Output the (X, Y) coordinate of the center of the cell containing the given text.  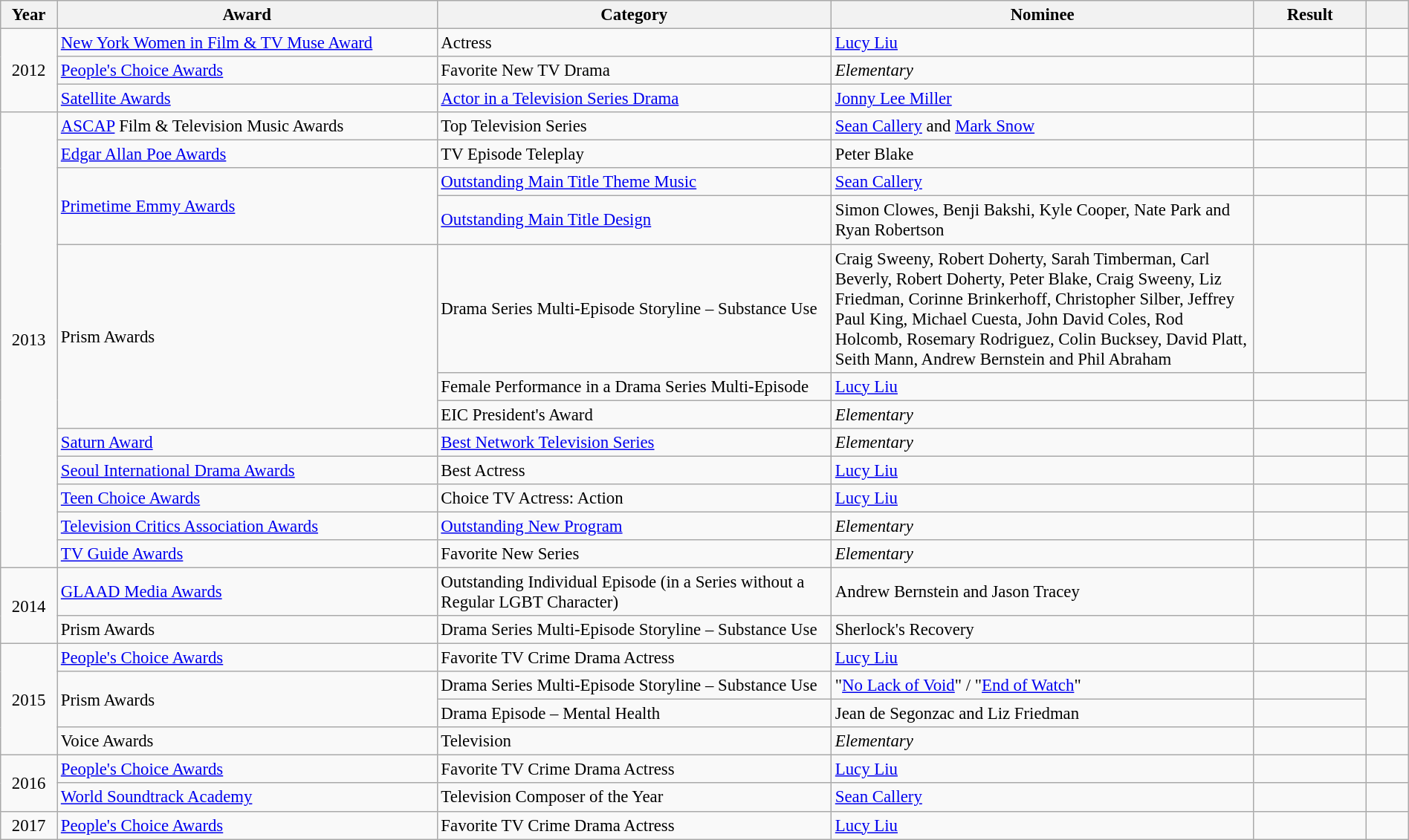
Seoul International Drama Awards (247, 470)
EIC President's Award (634, 414)
Andrew Bernstein and Jason Tracey (1043, 591)
Category (634, 15)
Jean de Segonzac and Liz Friedman (1043, 714)
Favorite New Series (634, 554)
Outstanding Main Title Design (634, 220)
Result (1310, 15)
Satellite Awards (247, 99)
New York Women in Film & TV Muse Award (247, 43)
Voice Awards (247, 741)
Year (29, 15)
Jonny Lee Miller (1043, 99)
Actor in a Television Series Drama (634, 99)
2014 (29, 605)
2015 (29, 700)
Primetime Emmy Awards (247, 206)
Favorite New TV Drama (634, 71)
2012 (29, 71)
Sherlock's Recovery (1043, 630)
Simon Clowes, Benji Bakshi, Kyle Cooper, Nate Park and Ryan Robertson (1043, 220)
ASCAP Film & Television Music Awards (247, 126)
Outstanding Main Title Theme Music (634, 182)
Choice TV Actress: Action (634, 498)
2013 (29, 340)
TV Episode Teleplay (634, 154)
Television Composer of the Year (634, 798)
Actress (634, 43)
Drama Episode – Mental Health (634, 714)
2017 (29, 825)
Nominee (1043, 15)
Best Network Television Series (634, 442)
2016 (29, 783)
Female Performance in a Drama Series Multi-Episode (634, 386)
Outstanding New Program (634, 526)
Sean Callery and Mark Snow (1043, 126)
Saturn Award (247, 442)
Teen Choice Awards (247, 498)
Television (634, 741)
World Soundtrack Academy (247, 798)
Edgar Allan Poe Awards (247, 154)
Award (247, 15)
Television Critics Association Awards (247, 526)
Peter Blake (1043, 154)
"No Lack of Void" / "End of Watch" (1043, 686)
Outstanding Individual Episode (in a Series without a Regular LGBT Character) (634, 591)
Best Actress (634, 470)
Top Television Series (634, 126)
TV Guide Awards (247, 554)
GLAAD Media Awards (247, 591)
